Determine the [x, y] coordinate at the center of the cell enclosing the given text.  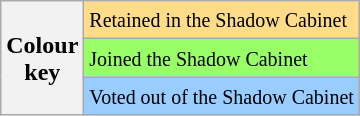
Voted out of the Shadow Cabinet [222, 96]
Retained in the Shadow Cabinet [222, 20]
Colourkey [42, 58]
Joined the Shadow Cabinet [222, 58]
